Identify which cell holds the provided text, then report its [X, Y] central coordinate. 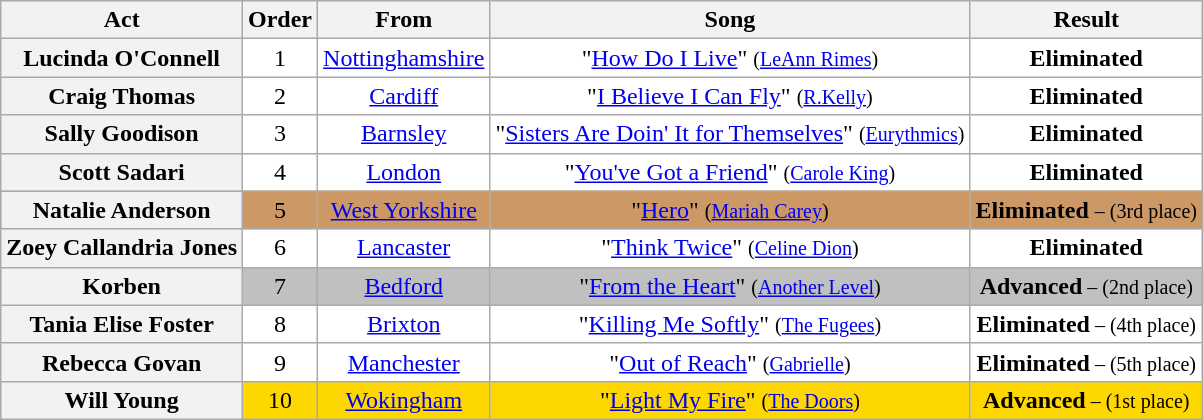
"How Do I Live" (LeAnn Rimes) [730, 58]
West Yorkshire [404, 210]
5 [280, 210]
Cardiff [404, 96]
"You've Got a Friend" (Carole King) [730, 172]
Result [1086, 20]
"Killing Me Softly" (The Fugees) [730, 324]
Brixton [404, 324]
Natalie Anderson [122, 210]
Barnsley [404, 134]
8 [280, 324]
9 [280, 362]
2 [280, 96]
7 [280, 286]
Advanced – (1st place) [1086, 400]
Bedford [404, 286]
Advanced – (2nd place) [1086, 286]
Order [280, 20]
London [404, 172]
"Think Twice" (Celine Dion) [730, 248]
Korben [122, 286]
3 [280, 134]
Manchester [404, 362]
Zoey Callandria Jones [122, 248]
Tania Elise Foster [122, 324]
"I Believe I Can Fly" (R.Kelly) [730, 96]
"Hero" (Mariah Carey) [730, 210]
Song [730, 20]
"Out of Reach" (Gabrielle) [730, 362]
Lancaster [404, 248]
"Light My Fire" (The Doors) [730, 400]
1 [280, 58]
Craig Thomas [122, 96]
Act [122, 20]
Sally Goodison [122, 134]
Eliminated – (5th place) [1086, 362]
Scott Sadari [122, 172]
"Sisters Are Doin' It for Themselves" (Eurythmics) [730, 134]
Eliminated – (3rd place) [1086, 210]
Eliminated – (4th place) [1086, 324]
Wokingham [404, 400]
"From the Heart" (Another Level) [730, 286]
4 [280, 172]
6 [280, 248]
Will Young [122, 400]
Rebecca Govan [122, 362]
From [404, 20]
10 [280, 400]
Lucinda O'Connell [122, 58]
Nottinghamshire [404, 58]
